Identify which cell holds the provided text, then report its [x, y] central coordinate. 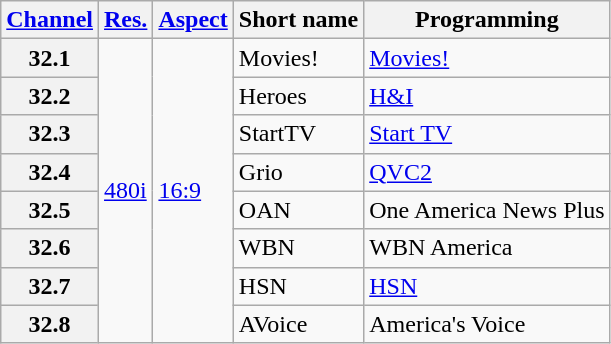
WBN [298, 248]
Programming [487, 20]
StartTV [298, 134]
Aspect [193, 20]
America's Voice [487, 324]
OAN [298, 210]
Res. [126, 20]
480i [126, 191]
One America News Plus [487, 210]
32.1 [50, 58]
H&I [487, 96]
Grio [298, 172]
32.7 [50, 286]
16:9 [193, 191]
32.8 [50, 324]
32.6 [50, 248]
32.3 [50, 134]
32.5 [50, 210]
Start TV [487, 134]
Heroes [298, 96]
32.4 [50, 172]
QVC2 [487, 172]
32.2 [50, 96]
WBN America [487, 248]
Channel [50, 20]
AVoice [298, 324]
Short name [298, 20]
